Scan for the cell matching the given text and deliver its [x, y] coordinate at center. 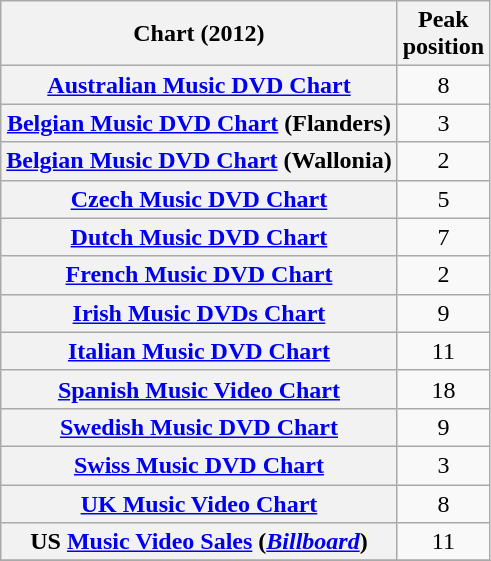
Belgian Music DVD Chart (Wallonia) [199, 161]
Irish Music DVDs Chart [199, 313]
5 [443, 199]
Australian Music DVD Chart [199, 85]
Italian Music DVD Chart [199, 351]
Spanish Music Video Chart [199, 389]
Peakposition [443, 34]
French Music DVD Chart [199, 275]
UK Music Video Chart [199, 503]
Czech Music DVD Chart [199, 199]
Swedish Music DVD Chart [199, 427]
Swiss Music DVD Chart [199, 465]
18 [443, 389]
Dutch Music DVD Chart [199, 237]
US Music Video Sales (Billboard) [199, 542]
Belgian Music DVD Chart (Flanders) [199, 123]
7 [443, 237]
Chart (2012) [199, 34]
